Find where the given text appears and provide that cell's center as (X, Y) coordinate. 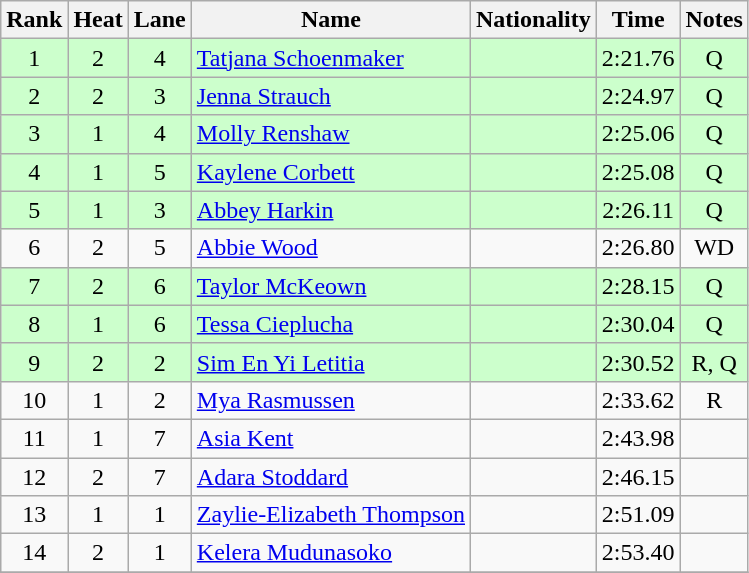
2:21.76 (638, 58)
WD (714, 248)
Molly Renshaw (330, 134)
2:33.62 (638, 400)
2:25.06 (638, 134)
Heat (98, 20)
2:43.98 (638, 438)
Abbie Wood (330, 248)
Jenna Strauch (330, 96)
Nationality (534, 20)
2:26.11 (638, 210)
Time (638, 20)
9 (34, 362)
Asia Kent (330, 438)
Zaylie-Elizabeth Thompson (330, 515)
Tatjana Schoenmaker (330, 58)
8 (34, 324)
2:51.09 (638, 515)
Rank (34, 20)
Taylor McKeown (330, 286)
R, Q (714, 362)
Tessa Cieplucha (330, 324)
11 (34, 438)
2:30.04 (638, 324)
R (714, 400)
Lane (160, 20)
12 (34, 477)
2:24.97 (638, 96)
2:46.15 (638, 477)
14 (34, 553)
13 (34, 515)
2:26.80 (638, 248)
Abbey Harkin (330, 210)
2:28.15 (638, 286)
Sim En Yi Letitia (330, 362)
Kaylene Corbett (330, 172)
Name (330, 20)
2:25.08 (638, 172)
Mya Rasmussen (330, 400)
2:30.52 (638, 362)
2:53.40 (638, 553)
Kelera Mudunasoko (330, 553)
10 (34, 400)
Notes (714, 20)
Adara Stoddard (330, 477)
